Return [x, y] of the center of cell containing provided text 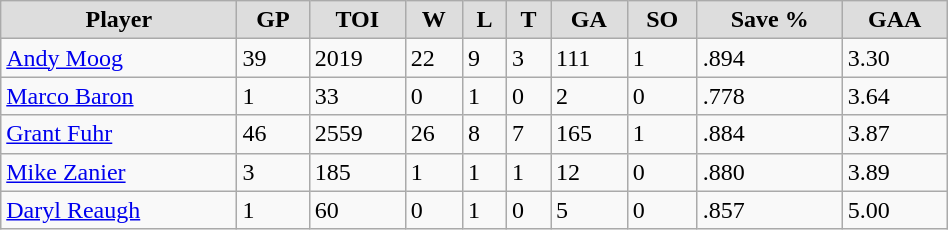
GP [273, 20]
5.00 [894, 210]
39 [273, 58]
12 [588, 172]
Marco Baron [119, 96]
185 [357, 172]
165 [588, 134]
GAA [894, 20]
33 [357, 96]
2 [588, 96]
3.30 [894, 58]
26 [434, 134]
3.87 [894, 134]
8 [484, 134]
3.64 [894, 96]
Player [119, 20]
.880 [770, 172]
TOI [357, 20]
9 [484, 58]
Grant Fuhr [119, 134]
22 [434, 58]
5 [588, 210]
Daryl Reaugh [119, 210]
Mike Zanier [119, 172]
7 [528, 134]
2559 [357, 134]
L [484, 20]
GA [588, 20]
.894 [770, 58]
Save % [770, 20]
SO [662, 20]
.857 [770, 210]
W [434, 20]
60 [357, 210]
46 [273, 134]
.778 [770, 96]
111 [588, 58]
T [528, 20]
Andy Moog [119, 58]
2019 [357, 58]
3.89 [894, 172]
.884 [770, 134]
